From the cell containing the given text, extract its center point as [X, Y] coordinate. 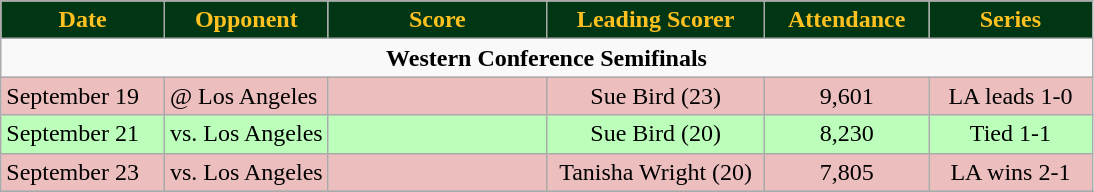
September 21 [83, 134]
8,230 [847, 134]
Attendance [847, 20]
Western Conference Semifinals [547, 58]
LA leads 1-0 [1011, 96]
Series [1011, 20]
Tanisha Wright (20) [655, 172]
7,805 [847, 172]
9,601 [847, 96]
Score [437, 20]
September 23 [83, 172]
Tied 1-1 [1011, 134]
Date [83, 20]
September 19 [83, 96]
@ Los Angeles [246, 96]
Opponent [246, 20]
LA wins 2-1 [1011, 172]
Leading Scorer [655, 20]
Sue Bird (20) [655, 134]
Sue Bird (23) [655, 96]
